Scan for the cell matching the given text and deliver its [x, y] coordinate at center. 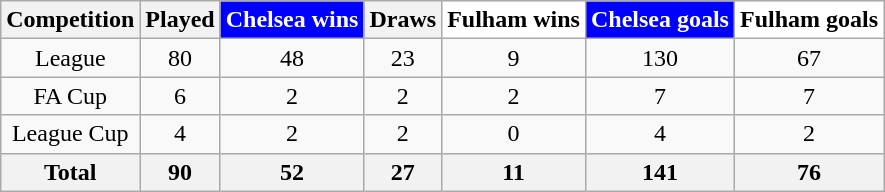
23 [403, 58]
130 [660, 58]
Played [180, 20]
80 [180, 58]
11 [514, 172]
Chelsea goals [660, 20]
27 [403, 172]
48 [292, 58]
141 [660, 172]
0 [514, 134]
League Cup [70, 134]
Total [70, 172]
Draws [403, 20]
Fulham goals [808, 20]
76 [808, 172]
FA Cup [70, 96]
Chelsea wins [292, 20]
67 [808, 58]
Competition [70, 20]
6 [180, 96]
52 [292, 172]
90 [180, 172]
League [70, 58]
9 [514, 58]
Fulham wins [514, 20]
